Locate the cell with the specified text and output its [X, Y] center coordinate. 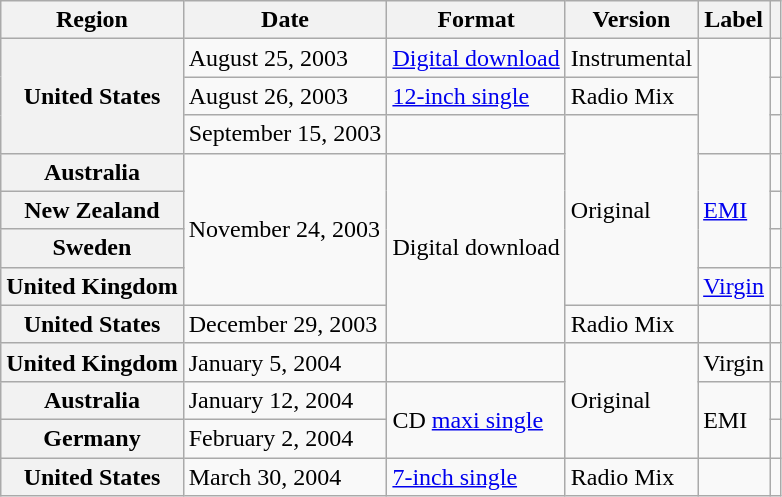
February 2, 2004 [285, 438]
January 5, 2004 [285, 362]
Sweden [92, 248]
Germany [92, 438]
August 25, 2003 [285, 58]
September 15, 2003 [285, 134]
Version [631, 20]
January 12, 2004 [285, 400]
Format [476, 20]
7-inch single [476, 477]
CD maxi single [476, 419]
Region [92, 20]
New Zealand [92, 210]
Label [734, 20]
Instrumental [631, 58]
March 30, 2004 [285, 477]
August 26, 2003 [285, 96]
Date [285, 20]
November 24, 2003 [285, 229]
12-inch single [476, 96]
December 29, 2003 [285, 324]
